Capture the cell that displays the provided text and extract its (x, y) central coordinate. 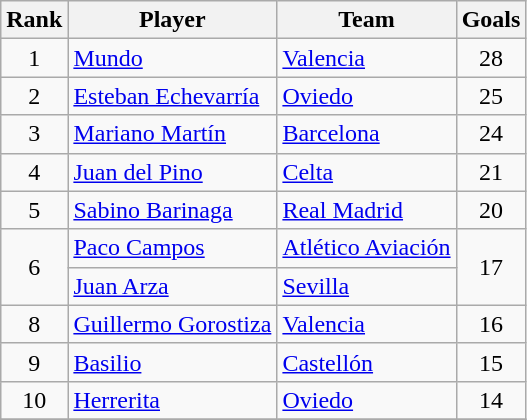
Mundo (172, 58)
Castellón (366, 362)
17 (491, 267)
Sevilla (366, 286)
Mariano Martín (172, 134)
Rank (34, 20)
14 (491, 400)
Guillermo Gorostiza (172, 324)
Sabino Barinaga (172, 210)
1 (34, 58)
Celta (366, 172)
Paco Campos (172, 248)
9 (34, 362)
25 (491, 96)
15 (491, 362)
Team (366, 20)
24 (491, 134)
28 (491, 58)
Player (172, 20)
Barcelona (366, 134)
Juan Arza (172, 286)
10 (34, 400)
Atlético Aviación (366, 248)
5 (34, 210)
Esteban Echevarría (172, 96)
2 (34, 96)
6 (34, 267)
3 (34, 134)
21 (491, 172)
Basilio (172, 362)
20 (491, 210)
Real Madrid (366, 210)
8 (34, 324)
Juan del Pino (172, 172)
4 (34, 172)
Goals (491, 20)
16 (491, 324)
Herrerita (172, 400)
